Determine the (X, Y) coordinate at the center of the cell enclosing the given text.  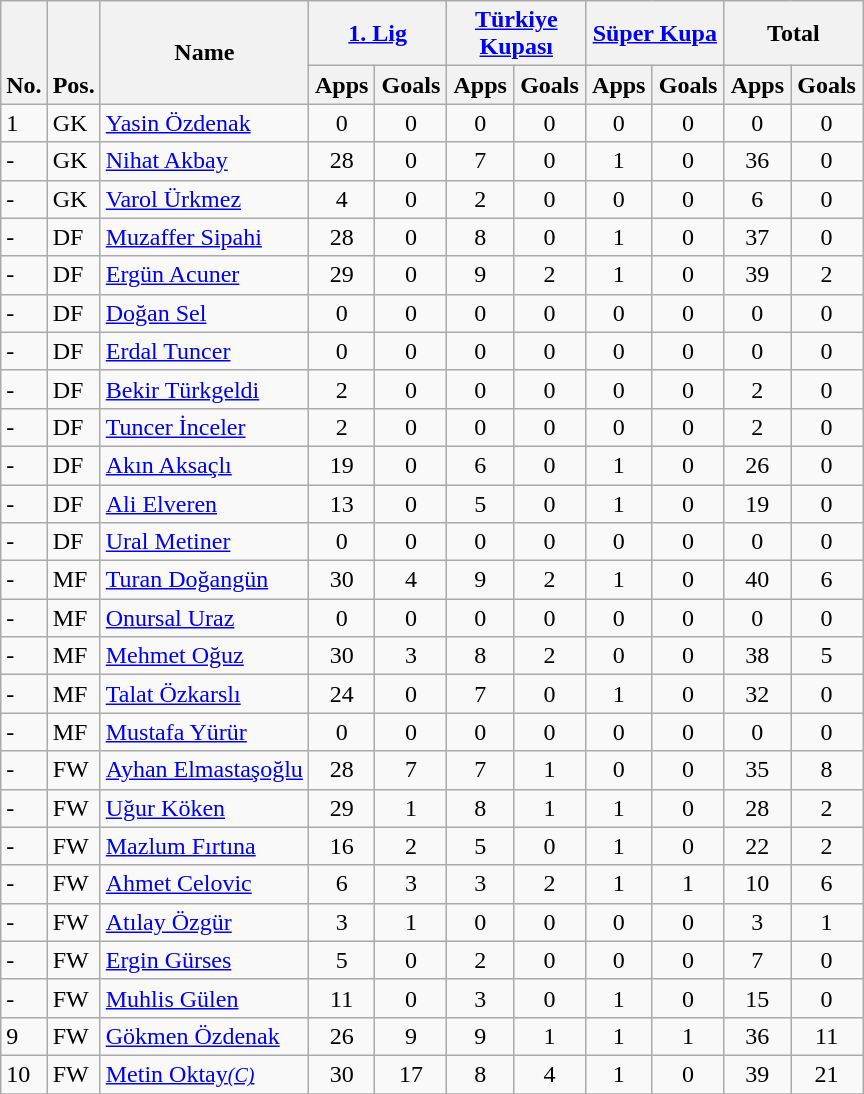
Ali Elveren (204, 503)
Türkiye Kupası (516, 34)
Bekir Türkgeldi (204, 389)
13 (342, 503)
Pos. (74, 52)
Doğan Sel (204, 313)
32 (758, 694)
Mehmet Oğuz (204, 656)
15 (758, 998)
Tuncer İnceler (204, 427)
Nihat Akbay (204, 161)
35 (758, 770)
40 (758, 580)
Metin Oktay(C) (204, 1074)
24 (342, 694)
16 (342, 846)
Gökmen Özdenak (204, 1036)
Name (204, 52)
Varol Ürkmez (204, 199)
Ural Metiner (204, 542)
38 (758, 656)
22 (758, 846)
Ayhan Elmastaşoğlu (204, 770)
17 (411, 1074)
21 (827, 1074)
Ergin Gürses (204, 960)
Mazlum Fırtına (204, 846)
Ergün Acuner (204, 275)
1. Lig (378, 34)
Yasin Özdenak (204, 123)
No. (24, 52)
Uğur Köken (204, 808)
Muzaffer Sipahi (204, 237)
Erdal Tuncer (204, 351)
Turan Doğangün (204, 580)
37 (758, 237)
Atılay Özgür (204, 922)
Akın Aksaçlı (204, 465)
Mustafa Yürür (204, 732)
Total (794, 34)
Talat Özkarslı (204, 694)
Süper Kupa (656, 34)
Onursal Uraz (204, 618)
Ahmet Celovic (204, 884)
Muhlis Gülen (204, 998)
